Scan for the cell matching the given text and deliver its (X, Y) coordinate at center. 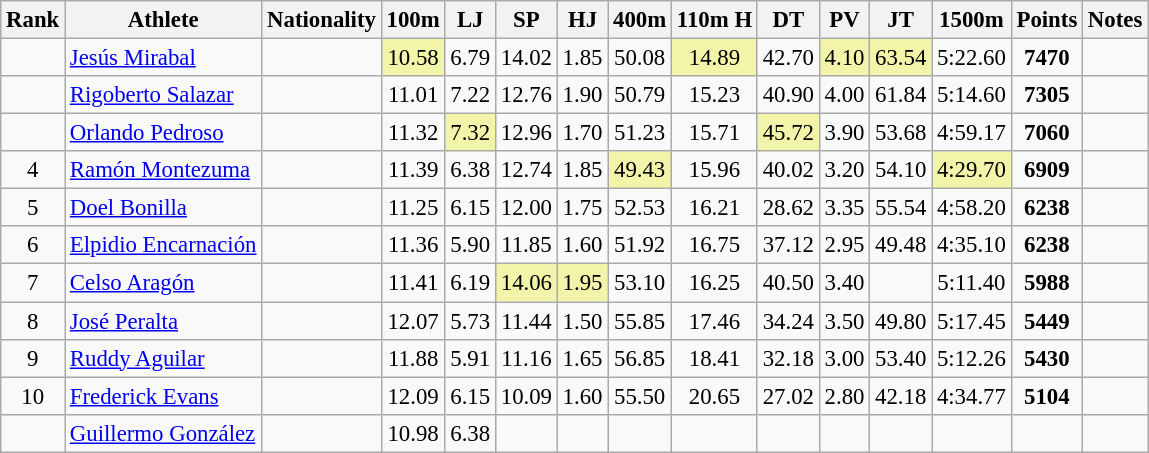
2.80 (844, 396)
3.90 (844, 133)
12.00 (526, 208)
7 (33, 283)
27.02 (788, 396)
55.85 (640, 321)
Elpidio Encarnación (164, 245)
2.95 (844, 245)
14.89 (715, 58)
7060 (1046, 133)
53.10 (640, 283)
16.21 (715, 208)
42.18 (901, 396)
53.68 (901, 133)
16.75 (715, 245)
55.50 (640, 396)
Ramón Montezuma (164, 170)
5:14.60 (972, 95)
Celso Aragón (164, 283)
4.10 (844, 58)
51.92 (640, 245)
José Peralta (164, 321)
11.85 (526, 245)
11.25 (413, 208)
14.02 (526, 58)
51.23 (640, 133)
Doel Bonilla (164, 208)
10.98 (413, 433)
15.23 (715, 95)
37.12 (788, 245)
14.06 (526, 283)
400m (640, 20)
3.00 (844, 358)
5:12.26 (972, 358)
1.90 (582, 95)
6.19 (470, 283)
11.41 (413, 283)
Orlando Pedroso (164, 133)
7.32 (470, 133)
PV (844, 20)
4:35.10 (972, 245)
5430 (1046, 358)
11.32 (413, 133)
5:22.60 (972, 58)
LJ (470, 20)
5.91 (470, 358)
110m H (715, 20)
52.53 (640, 208)
50.08 (640, 58)
11.88 (413, 358)
1.95 (582, 283)
5.90 (470, 245)
1.70 (582, 133)
34.24 (788, 321)
11.39 (413, 170)
5449 (1046, 321)
11.36 (413, 245)
10.09 (526, 396)
3.50 (844, 321)
6 (33, 245)
10.58 (413, 58)
40.02 (788, 170)
12.07 (413, 321)
JT (901, 20)
5988 (1046, 283)
11.44 (526, 321)
1500m (972, 20)
11.01 (413, 95)
7305 (1046, 95)
4:29.70 (972, 170)
4:34.77 (972, 396)
11.16 (526, 358)
Frederick Evans (164, 396)
56.85 (640, 358)
5:17.45 (972, 321)
Guillermo González (164, 433)
61.84 (901, 95)
Jesús Mirabal (164, 58)
54.10 (901, 170)
53.40 (901, 358)
100m (413, 20)
SP (526, 20)
4 (33, 170)
Athlete (164, 20)
9 (33, 358)
7.22 (470, 95)
Rigoberto Salazar (164, 95)
4:59.17 (972, 133)
1.75 (582, 208)
5104 (1046, 396)
32.18 (788, 358)
Nationality (322, 20)
49.43 (640, 170)
12.09 (413, 396)
Notes (1116, 20)
16.25 (715, 283)
Points (1046, 20)
49.48 (901, 245)
5 (33, 208)
6.79 (470, 58)
20.65 (715, 396)
4.00 (844, 95)
1.65 (582, 358)
5.73 (470, 321)
12.96 (526, 133)
7470 (1046, 58)
15.96 (715, 170)
Rank (33, 20)
45.72 (788, 133)
6909 (1046, 170)
Ruddy Aguilar (164, 358)
40.50 (788, 283)
3.20 (844, 170)
1.50 (582, 321)
12.74 (526, 170)
40.90 (788, 95)
HJ (582, 20)
55.54 (901, 208)
4:58.20 (972, 208)
42.70 (788, 58)
10 (33, 396)
18.41 (715, 358)
5:11.40 (972, 283)
8 (33, 321)
12.76 (526, 95)
49.80 (901, 321)
3.40 (844, 283)
15.71 (715, 133)
3.35 (844, 208)
17.46 (715, 321)
28.62 (788, 208)
63.54 (901, 58)
50.79 (640, 95)
DT (788, 20)
